Provide the (x, y) coordinate of the cell's center where the given text is located.  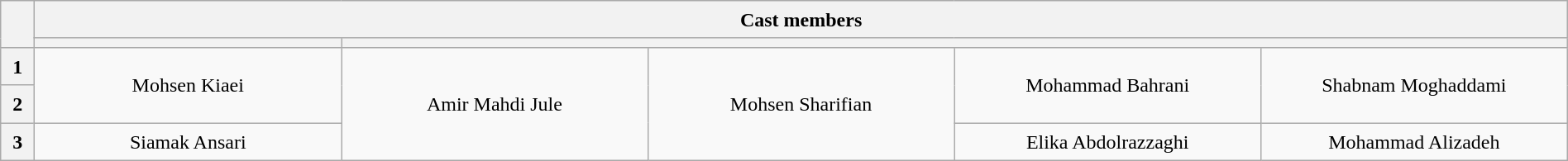
Mohammad Alizadeh (1414, 141)
Amir Mahdi Jule (495, 104)
Siamak Ansari (189, 141)
3 (18, 141)
Mohsen Sharifian (801, 104)
Cast members (801, 20)
Mohsen Kiaei (189, 84)
Shabnam Moghaddami (1414, 84)
Elika Abdolrazzaghi (1108, 141)
1 (18, 66)
Mohammad Bahrani (1108, 84)
2 (18, 104)
